Locate the cell with the specified text and output its [X, Y] center coordinate. 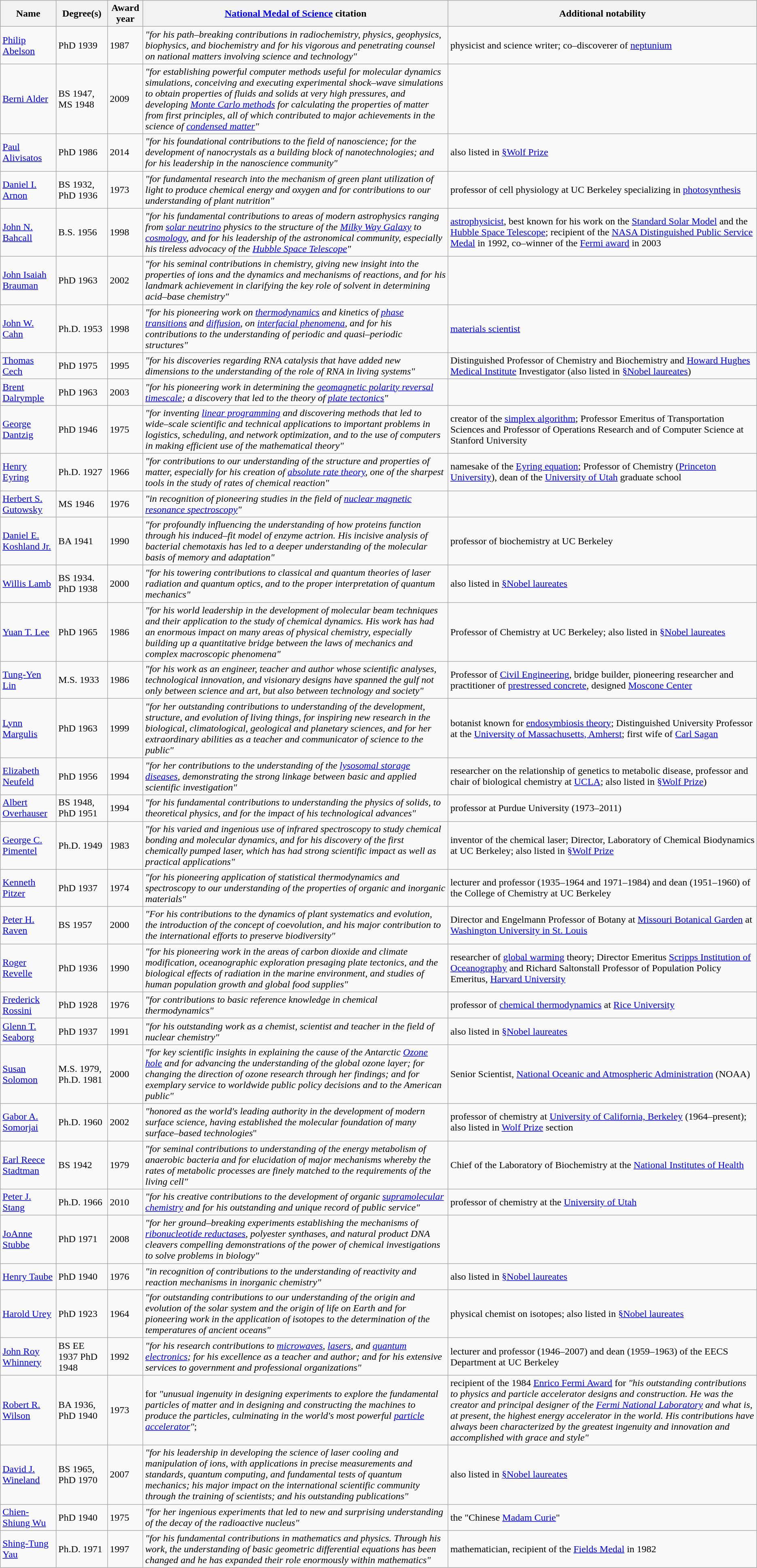
professor of chemistry at the University of Utah [603, 1202]
the "Chinese Madam Curie" [603, 1517]
BS 1948, PhD 1951 [82, 808]
botanist known for endosymbiosis theory; Distinguished University Professor at the University of Massachusetts, Amherst; first wife of Carl Sagan [603, 728]
George C. Pimentel [28, 845]
Glenn T. Seaborg [28, 1031]
Herbert S. Gutowsky [28, 504]
PhD 1965 [82, 632]
Paul Alivisatos [28, 152]
Henry Eyring [28, 472]
lecturer and professor (1946–2007) and dean (1959–1963) of the EECS Department at UC Berkeley [603, 1357]
"for contributions to basic reference knowledge in chemical thermodynamics" [296, 1005]
Ph.D. 1949 [82, 845]
Director and Engelmann Professor of Botany at Missouri Botanical Garden at Washington University in St. Louis [603, 925]
Professor of Chemistry at UC Berkeley; also listed in §Nobel laureates [603, 632]
PhD 1939 [82, 45]
Yuan T. Lee [28, 632]
Shing-Tung Yau [28, 1549]
National Medal of Science citation [296, 14]
BA 1936, PhD 1940 [82, 1410]
M.S. 1933 [82, 680]
David J. Wineland [28, 1475]
John Roy Whinnery [28, 1357]
researcher on the relationship of genetics to metabolic disease, professor and chair of biological chemistry at UCLA; also listed in §Wolf Prize) [603, 776]
Daniel E. Koshland Jr. [28, 541]
PhD 1956 [82, 776]
Elizabeth Neufeld [28, 776]
1983 [125, 845]
PhD 1986 [82, 152]
Degree(s) [82, 14]
Ph.D. 1953 [82, 328]
2008 [125, 1240]
Lynn Margulis [28, 728]
Award year [125, 14]
"for her ingenious experiments that led to new and surprising understanding of the decay of the radioactive nucleus" [296, 1517]
BS 1932, PhD 1936 [82, 190]
PhD 1971 [82, 1240]
lecturer and professor (1935–1964 and 1971–1984) and dean (1951–1960) of the College of Chemistry at UC Berkeley [603, 888]
PhD 1975 [82, 366]
BS EE 1937 PhD 1948 [82, 1357]
"for his creative contributions to the development of organic supramolecular chemistry and for his outstanding and unique record of public service" [296, 1202]
Tung-Yen Lin [28, 680]
BS 1942 [82, 1165]
BS 1965, PhD 1970 [82, 1475]
Daniel I. Arnon [28, 190]
Robert R. Wilson [28, 1410]
John Isaiah Brauman [28, 281]
1987 [125, 45]
Name [28, 14]
Ph.D. 1966 [82, 1202]
BA 1941 [82, 541]
Peter J. Stang [28, 1202]
1974 [125, 888]
Kenneth Pitzer [28, 888]
2009 [125, 99]
Senior Scientist, National Oceanic and Atmospheric Administration (NOAA) [603, 1074]
Ph.D. 1971 [82, 1549]
Chien-Shiung Wu [28, 1517]
B.S. 1956 [82, 232]
John N. Bahcall [28, 232]
Philip Abelson [28, 45]
Earl Reece Stadtman [28, 1165]
1979 [125, 1165]
"for his pioneering work in determining the geomagnetic polarity reversal timescale; a discovery that led to the theory of plate tectonics" [296, 392]
1999 [125, 728]
professor of biochemistry at UC Berkeley [603, 541]
inventor of the chemical laser; Director, Laboratory of Chemical Biodynamics at UC Berkeley; also listed in §Wolf Prize [603, 845]
also listed in §Wolf Prize [603, 152]
Chief of the Laboratory of Biochemistry at the National Institutes of Health [603, 1165]
MS 1946 [82, 504]
"for his fundamental contributions to understanding the physics of solids, to theoretical physics, and for the impact of his technological advances" [296, 808]
namesake of the Eyring equation; Professor of Chemistry (Princeton University), dean of the University of Utah graduate school [603, 472]
professor of chemical thermodynamics at Rice University [603, 1005]
"in recognition of contributions to the understanding of reactivity and reaction mechanisms in inorganic chemistry" [296, 1277]
1992 [125, 1357]
2007 [125, 1475]
Gabor A. Somorjai [28, 1122]
professor at Purdue University (1973–2011) [603, 808]
Roger Revelle [28, 968]
PhD 1928 [82, 1005]
Thomas Cech [28, 366]
JoAnne Stubbe [28, 1240]
Willis Lamb [28, 584]
PhD 1946 [82, 429]
Brent Dalrymple [28, 392]
"for his outstanding work as a chemist, scientist and teacher in the field of nuclear chemistry" [296, 1031]
2014 [125, 152]
Peter H. Raven [28, 925]
BS 1957 [82, 925]
physicist and science writer; co–discoverer of neptunium [603, 45]
1964 [125, 1314]
Frederick Rossini [28, 1005]
Ph.D. 1927 [82, 472]
Harold Urey [28, 1314]
professor of chemistry at University of California, Berkeley (1964–present); also listed in Wolf Prize section [603, 1122]
2003 [125, 392]
mathematician, recipient of the Fields Medal in 1982 [603, 1549]
2010 [125, 1202]
physical chemist on isotopes; also listed in §Nobel laureates [603, 1314]
John W. Cahn [28, 328]
"in recognition of pioneering studies in the field of nuclear magnetic resonance spectroscopy" [296, 504]
PhD 1923 [82, 1314]
Distinguished Professor of Chemistry and Biochemistry and Howard Hughes Medical Institute Investigator (also listed in §Nobel laureates) [603, 366]
PhD 1936 [82, 968]
Ph.D. 1960 [82, 1122]
1966 [125, 472]
professor of cell physiology at UC Berkeley specializing in photosynthesis [603, 190]
materials scientist [603, 328]
"for his discoveries regarding RNA catalysis that have added new dimensions to the understanding of the role of RNA in living systems" [296, 366]
Susan Solomon [28, 1074]
Additional notability [603, 14]
Henry Taube [28, 1277]
Professor of Civil Engineering, bridge builder, pioneering researcher and practitioner of prestressed concrete, designed Moscone Center [603, 680]
Berni Alder [28, 99]
1995 [125, 366]
1991 [125, 1031]
Albert Overhauser [28, 808]
M.S. 1979, Ph.D. 1981 [82, 1074]
1997 [125, 1549]
BS 1934. PhD 1938 [82, 584]
BS 1947, MS 1948 [82, 99]
George Dantzig [28, 429]
